Extract the (X, Y) coordinate from the center of the cell holding the provided text.  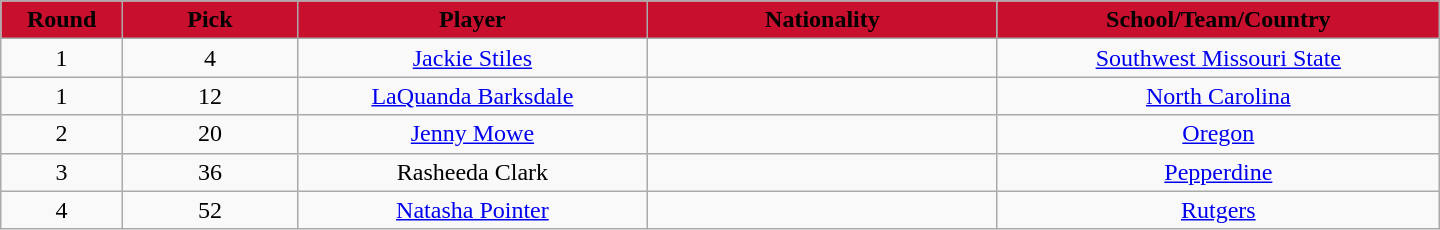
Natasha Pointer (472, 210)
2 (62, 134)
Jenny Mowe (472, 134)
School/Team/Country (1218, 20)
36 (210, 172)
North Carolina (1218, 96)
52 (210, 210)
20 (210, 134)
Pepperdine (1218, 172)
Player (472, 20)
12 (210, 96)
Pick (210, 20)
Round (62, 20)
Jackie Stiles (472, 58)
Southwest Missouri State (1218, 58)
Rutgers (1218, 210)
LaQuanda Barksdale (472, 96)
Rasheeda Clark (472, 172)
Oregon (1218, 134)
Nationality (822, 20)
3 (62, 172)
